Determine the (X, Y) coordinate at the center of the cell enclosing the given text.  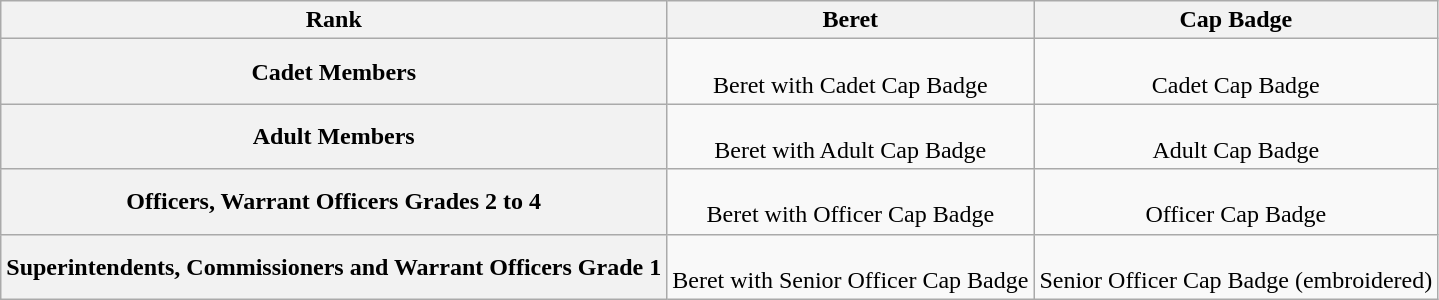
Adult Members (334, 136)
Beret with Senior Officer Cap Badge (850, 266)
Adult Cap Badge (1236, 136)
Cadet Members (334, 72)
Cap Badge (1236, 20)
Beret with Adult Cap Badge (850, 136)
Rank (334, 20)
Senior Officer Cap Badge (embroidered) (1236, 266)
Cadet Cap Badge (1236, 72)
Officers, Warrant Officers Grades 2 to 4 (334, 202)
Beret with Cadet Cap Badge (850, 72)
Beret with Officer Cap Badge (850, 202)
Beret (850, 20)
Officer Cap Badge (1236, 202)
Superintendents, Commissioners and Warrant Officers Grade 1 (334, 266)
